For the text-containing cell, return its midpoint in [x, y] coordinate format. 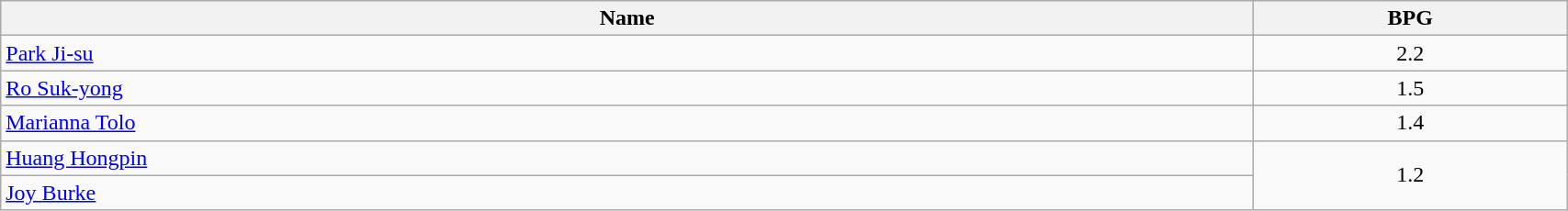
2.2 [1411, 53]
1.5 [1411, 88]
Joy Burke [627, 193]
1.2 [1411, 175]
Name [627, 18]
1.4 [1411, 123]
Marianna Tolo [627, 123]
Park Ji-su [627, 53]
Ro Suk-yong [627, 88]
Huang Hongpin [627, 158]
BPG [1411, 18]
